Extract the [X, Y] coordinate from the center of the cell holding the provided text.  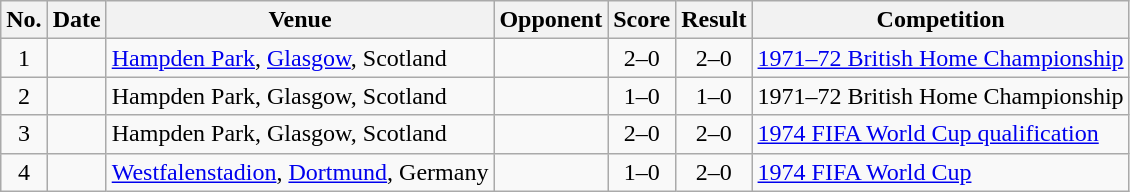
1974 FIFA World Cup qualification [940, 134]
Westfalenstadion, Dortmund, Germany [300, 172]
4 [24, 172]
1 [24, 58]
1974 FIFA World Cup [940, 172]
3 [24, 134]
Competition [940, 20]
2 [24, 96]
Result [714, 20]
No. [24, 20]
Score [642, 20]
Opponent [551, 20]
Venue [300, 20]
Date [76, 20]
